For the text-containing cell, return its midpoint in [X, Y] coordinate format. 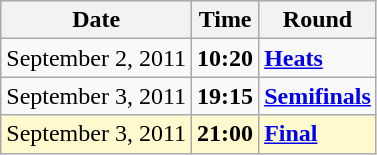
Time [226, 20]
21:00 [226, 134]
19:15 [226, 96]
Semifinals [318, 96]
September 2, 2011 [96, 58]
Heats [318, 58]
Final [318, 134]
Date [96, 20]
10:20 [226, 58]
Round [318, 20]
